Locate the cell with the specified text and output its (x, y) center coordinate. 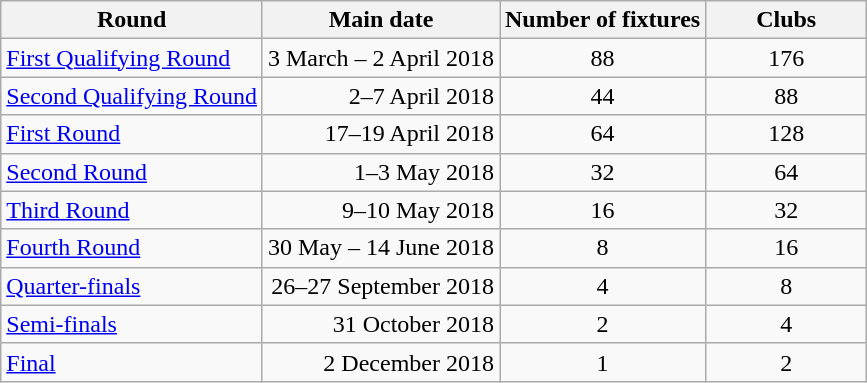
First Qualifying Round (132, 58)
Main date (380, 20)
1–3 May 2018 (380, 172)
9–10 May 2018 (380, 210)
17–19 April 2018 (380, 134)
2 December 2018 (380, 362)
Third Round (132, 210)
176 (786, 58)
26–27 September 2018 (380, 286)
Second Qualifying Round (132, 96)
Fourth Round (132, 248)
Second Round (132, 172)
Number of fixtures (603, 20)
31 October 2018 (380, 324)
Quarter-finals (132, 286)
30 May – 14 June 2018 (380, 248)
Round (132, 20)
2–7 April 2018 (380, 96)
Clubs (786, 20)
Final (132, 362)
First Round (132, 134)
Semi-finals (132, 324)
3 March – 2 April 2018 (380, 58)
44 (603, 96)
128 (786, 134)
1 (603, 362)
